Output the (x, y) coordinate of the center of the cell containing the given text.  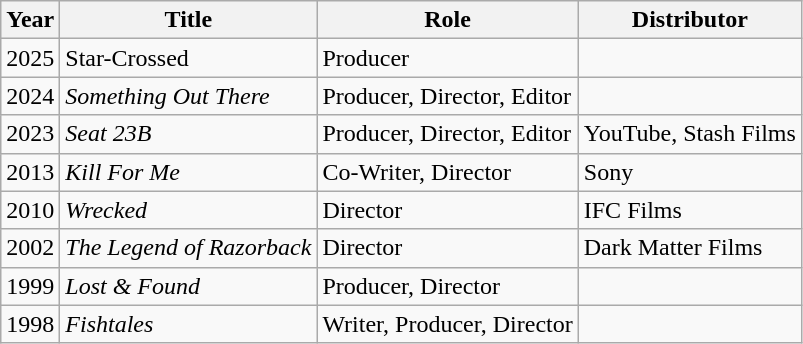
Co-Writer, Director (448, 172)
Seat 23B (188, 134)
2025 (30, 58)
Something Out There (188, 96)
Wrecked (188, 210)
Writer, Producer, Director (448, 324)
Producer (448, 58)
Title (188, 20)
The Legend of Razorback (188, 248)
1999 (30, 286)
Kill For Me (188, 172)
2010 (30, 210)
Role (448, 20)
2023 (30, 134)
Star-Crossed (188, 58)
Lost & Found (188, 286)
Sony (690, 172)
IFC Films (690, 210)
Year (30, 20)
Fishtales (188, 324)
2002 (30, 248)
Distributor (690, 20)
2024 (30, 96)
Producer, Director (448, 286)
1998 (30, 324)
Dark Matter Films (690, 248)
YouTube, Stash Films (690, 134)
2013 (30, 172)
